For the text-containing cell, return its midpoint in [X, Y] coordinate format. 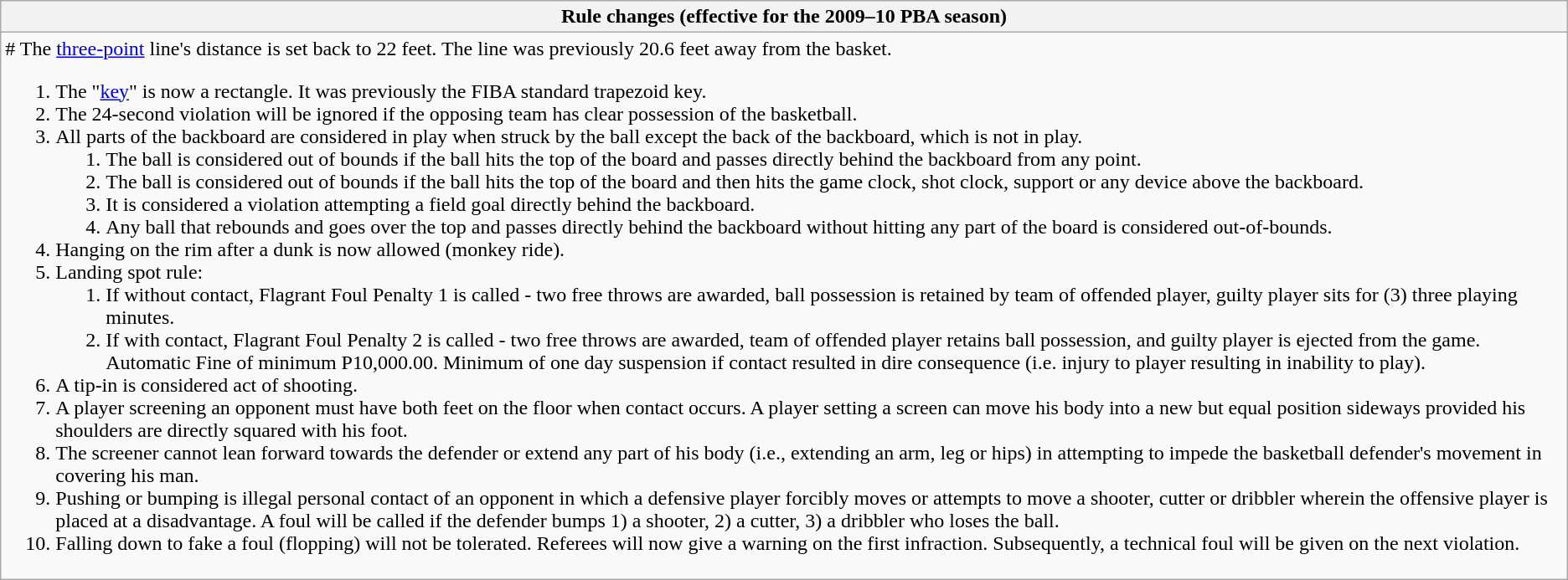
Rule changes (effective for the 2009–10 PBA season) [784, 17]
